Output the (x, y) coordinate of the center of the cell containing the given text.  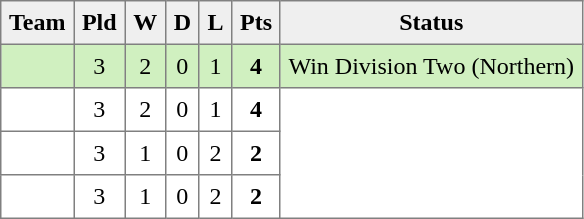
Pld (100, 23)
Team (38, 23)
Win Division Two (Northern) (431, 66)
Pts (256, 23)
D (182, 23)
L (216, 23)
Status (431, 23)
W (145, 23)
